Locate the cell with the specified text and output its (X, Y) center coordinate. 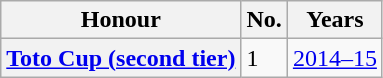
Toto Cup (second tier) (121, 58)
Years (334, 20)
1 (264, 58)
No. (264, 20)
Honour (121, 20)
2014–15 (334, 58)
